Determine the [x, y] coordinate at the center of the cell enclosing the given text.  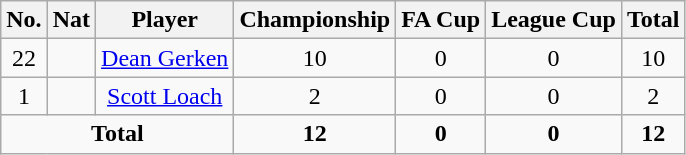
22 [24, 58]
No. [24, 20]
League Cup [554, 20]
Dean Gerken [165, 58]
1 [24, 96]
Championship [315, 20]
Player [165, 20]
FA Cup [441, 20]
Nat [71, 20]
Scott Loach [165, 96]
